From the cell containing the given text, extract its center point as [X, Y] coordinate. 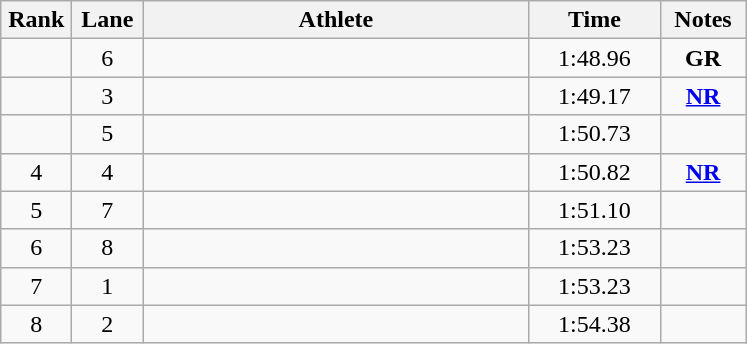
1:49.17 [594, 96]
1:50.82 [594, 172]
2 [108, 324]
1 [108, 286]
1:50.73 [594, 134]
Lane [108, 20]
1:48.96 [594, 58]
1:51.10 [594, 210]
3 [108, 96]
GR [703, 58]
Time [594, 20]
Athlete [336, 20]
Rank [36, 20]
Notes [703, 20]
1:54.38 [594, 324]
